Detect which cell encompasses the target text, then output its [x, y] center coordinate. 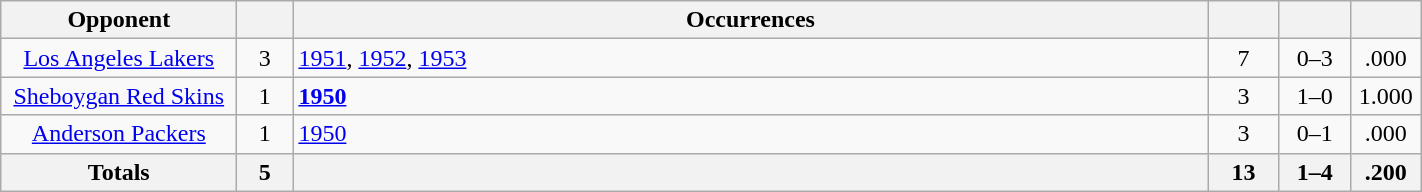
Los Angeles Lakers [119, 58]
13 [1244, 172]
Occurrences [750, 20]
1–0 [1314, 96]
0–1 [1314, 134]
Sheboygan Red Skins [119, 96]
1.000 [1386, 96]
0–3 [1314, 58]
7 [1244, 58]
1951, 1952, 1953 [750, 58]
.200 [1386, 172]
5 [265, 172]
Opponent [119, 20]
1–4 [1314, 172]
Totals [119, 172]
Anderson Packers [119, 134]
